Detect which cell encompasses the target text, then output its (X, Y) center coordinate. 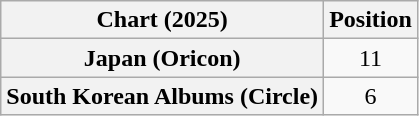
Position (371, 20)
6 (371, 96)
South Korean Albums (Circle) (162, 96)
11 (371, 58)
Japan (Oricon) (162, 58)
Chart (2025) (162, 20)
